Identify which cell holds the provided text, then report its [X, Y] central coordinate. 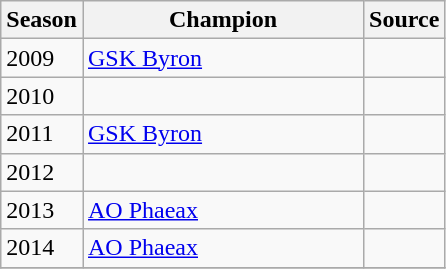
2014 [42, 248]
2011 [42, 134]
Season [42, 20]
Champion [222, 20]
2010 [42, 96]
2012 [42, 172]
2009 [42, 58]
2013 [42, 210]
Source [404, 20]
